For the text-containing cell, return its midpoint in (x, y) coordinate format. 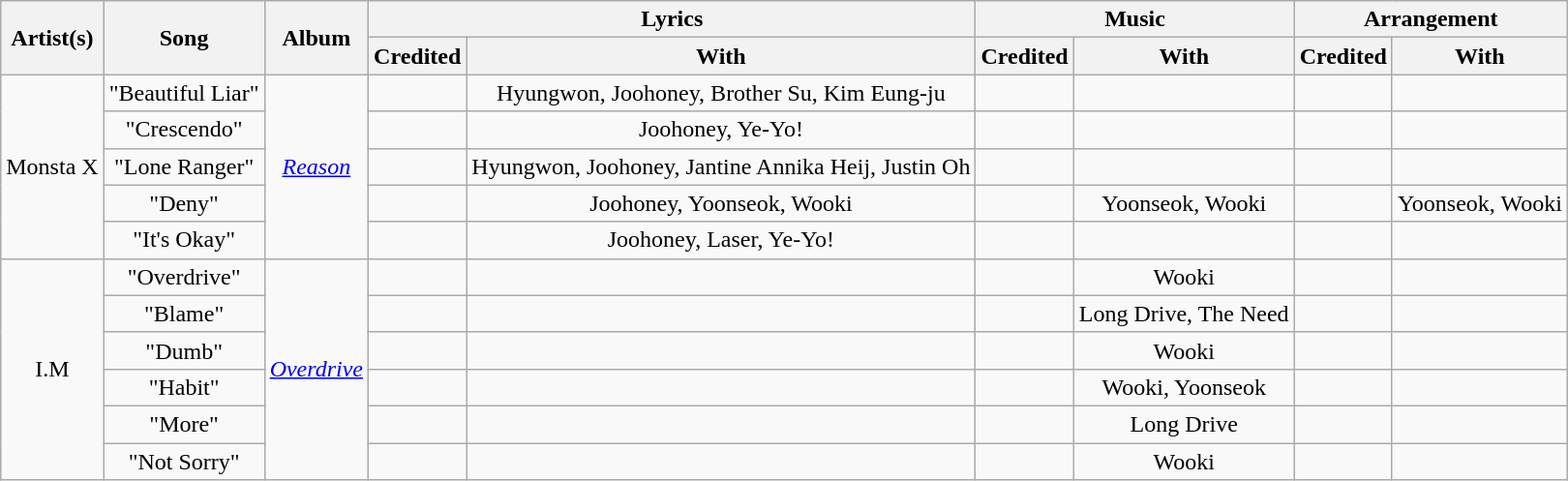
"Deny" (184, 203)
Album (316, 38)
Joohoney, Laser, Ye-Yo! (721, 240)
Arrangement (1431, 19)
Hyungwon, Joohoney, Jantine Annika Heij, Justin Oh (721, 166)
"Not Sorry" (184, 462)
Joohoney, Yoonseok, Wooki (721, 203)
"Beautiful Liar" (184, 93)
Long Drive, The Need (1184, 314)
"Lone Ranger" (184, 166)
Wooki, Yoonseok (1184, 387)
Overdrive (316, 369)
Lyrics (672, 19)
Joohoney, Ye-Yo! (721, 130)
I.M (52, 369)
Artist(s) (52, 38)
Monsta X (52, 166)
Music (1134, 19)
"It's Okay" (184, 240)
"Overdrive" (184, 277)
"Habit" (184, 387)
Song (184, 38)
"More" (184, 424)
Long Drive (1184, 424)
"Crescendo" (184, 130)
Reason (316, 166)
"Dumb" (184, 350)
"Blame" (184, 314)
Hyungwon, Joohoney, Brother Su, Kim Eung-ju (721, 93)
